Locate the cell with the specified text and output its [X, Y] center coordinate. 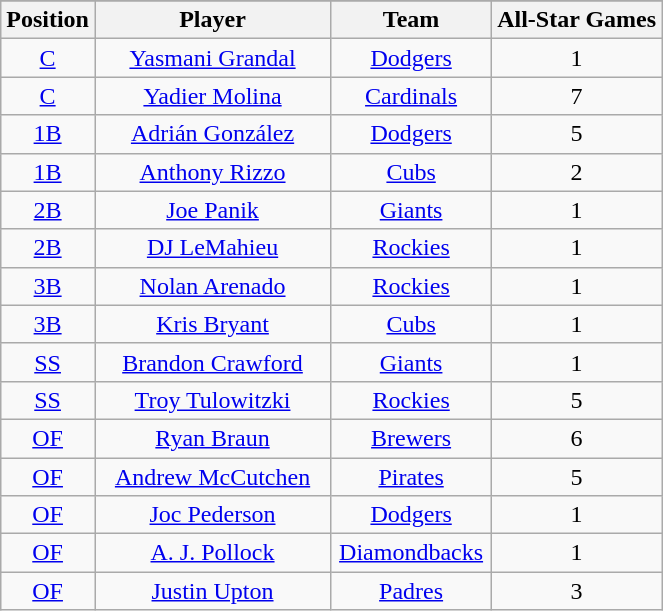
Justin Upton [212, 591]
3 [577, 591]
A. J. Pollock [212, 553]
Yadier Molina [212, 96]
Cardinals [412, 96]
Brewers [412, 438]
All-Star Games [577, 20]
Yasmani Grandal [212, 58]
Adrián González [212, 134]
Troy Tulowitzki [212, 400]
Joc Pederson [212, 515]
Nolan Arenado [212, 286]
Andrew McCutchen [212, 477]
Position [48, 20]
Pirates [412, 477]
Team [412, 20]
Brandon Crawford [212, 362]
DJ LeMahieu [212, 248]
Player [212, 20]
Kris Bryant [212, 324]
Joe Panik [212, 210]
7 [577, 96]
Anthony Rizzo [212, 172]
Diamondbacks [412, 553]
6 [577, 438]
Padres [412, 591]
2 [577, 172]
Ryan Braun [212, 438]
